Return the (X, Y) coordinate for the center point of the cell that contains the specified text.  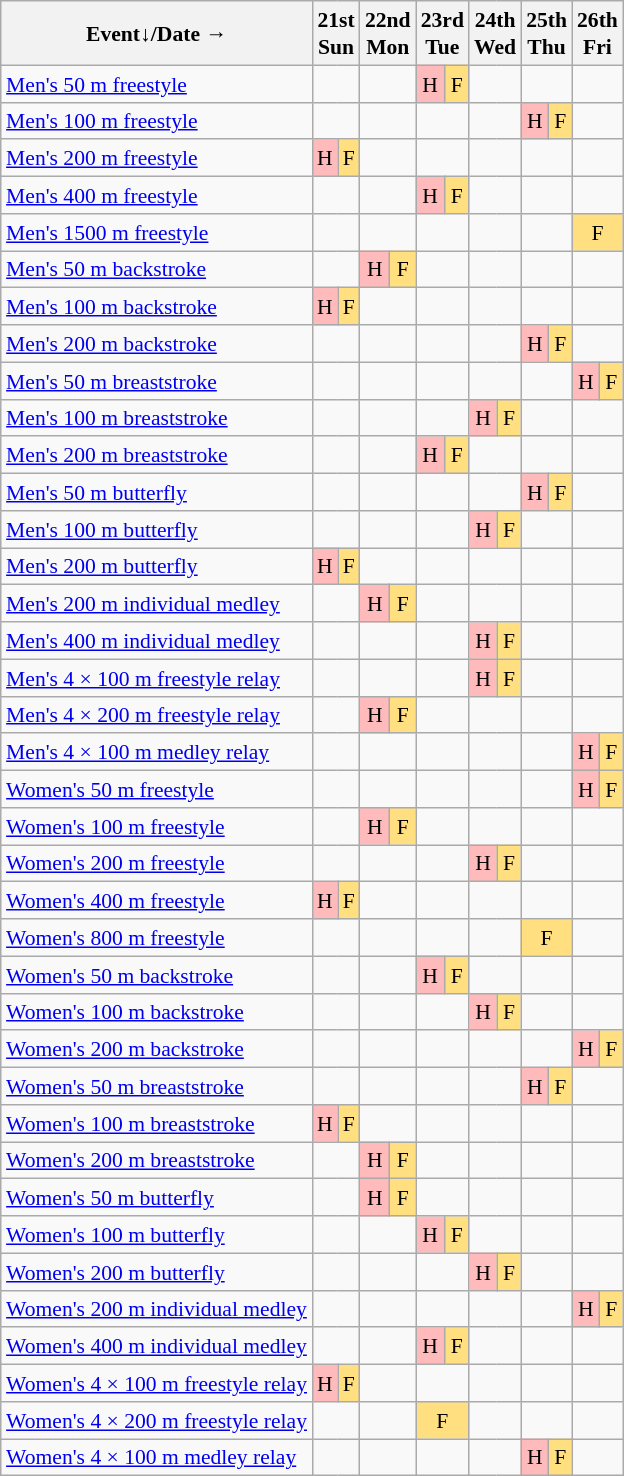
Men's 100 m freestyle (156, 120)
Women's 50 m butterfly (156, 1198)
Men's 4 × 100 m freestyle relay (156, 678)
Event↓/Date → (156, 33)
Men's 4 × 200 m freestyle relay (156, 714)
24thWed (495, 33)
Men's 200 m individual medley (156, 604)
Men's 50 m freestyle (156, 84)
Men's 400 m individual medley (156, 640)
Women's 50 m freestyle (156, 788)
Men's 200 m butterfly (156, 566)
Women's 4 × 200 m freestyle relay (156, 1420)
Men's 50 m butterfly (156, 492)
Men's 100 m breaststroke (156, 418)
Women's 50 m backstroke (156, 974)
Men's 200 m breaststroke (156, 454)
Men's 100 m butterfly (156, 528)
Women's 800 m freestyle (156, 938)
Men's 200 m freestyle (156, 158)
Women's 200 m freestyle (156, 862)
Men's 1500 m freestyle (156, 232)
Men's 50 m backstroke (156, 268)
Women's 400 m individual medley (156, 1346)
Women's 4 × 100 m medley relay (156, 1456)
Women's 100 m backstroke (156, 1012)
Men's 4 × 100 m medley relay (156, 752)
Women's 100 m freestyle (156, 826)
Women's 4 × 100 m freestyle relay (156, 1382)
Men's 50 m breaststroke (156, 380)
Women's 200 m butterfly (156, 1272)
Men's 400 m freestyle (156, 194)
26thFri (598, 33)
Women's 50 m breaststroke (156, 1086)
Women's 100 m butterfly (156, 1234)
25thThu (546, 33)
Women's 200 m backstroke (156, 1048)
22ndMon (388, 33)
Men's 200 m backstroke (156, 344)
Men's 100 m backstroke (156, 306)
21stSun (336, 33)
Women's 200 m breaststroke (156, 1160)
Women's 100 m breaststroke (156, 1122)
Women's 400 m freestyle (156, 900)
23rdTue (442, 33)
Women's 200 m individual medley (156, 1308)
